Pinpoint the cell where the given text exists, returning its [x, y] midpoint coordinate. 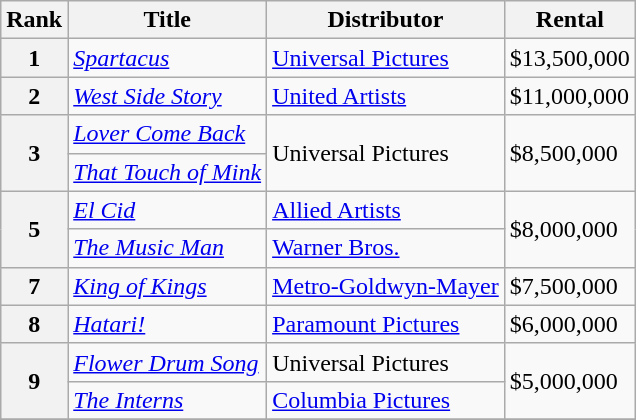
The Interns [168, 400]
3 [34, 153]
$13,500,000 [570, 58]
Allied Artists [386, 210]
$8,000,000 [570, 229]
Paramount Pictures [386, 324]
7 [34, 286]
$6,000,000 [570, 324]
$7,500,000 [570, 286]
1 [34, 58]
2 [34, 96]
Title [168, 20]
Flower Drum Song [168, 362]
$5,000,000 [570, 381]
Spartacus [168, 58]
Columbia Pictures [386, 400]
King of Kings [168, 286]
Rental [570, 20]
9 [34, 381]
Metro-Goldwyn-Mayer [386, 286]
The Music Man [168, 248]
Lover Come Back [168, 134]
El Cid [168, 210]
8 [34, 324]
West Side Story [168, 96]
That Touch of Mink [168, 172]
5 [34, 229]
$11,000,000 [570, 96]
Rank [34, 20]
Warner Bros. [386, 248]
$8,500,000 [570, 153]
Hatari! [168, 324]
United Artists [386, 96]
Distributor [386, 20]
